Pinpoint the cell where the given text exists, returning its [X, Y] midpoint coordinate. 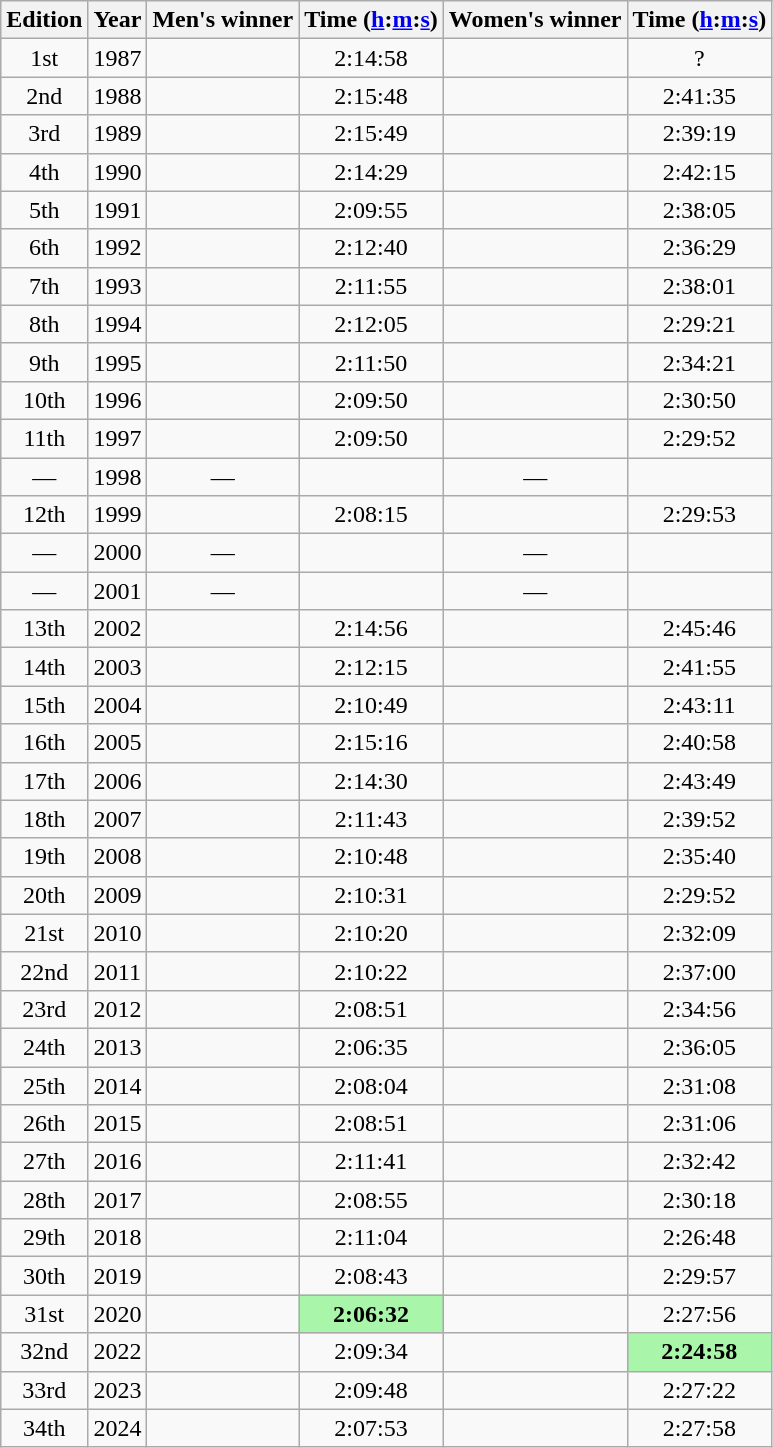
2023 [118, 1390]
2005 [118, 743]
19th [44, 857]
1st [44, 58]
2:10:49 [372, 705]
2:31:06 [700, 1124]
2:37:00 [700, 971]
2:40:58 [700, 743]
1993 [118, 286]
2011 [118, 971]
2:36:05 [700, 1047]
2:38:01 [700, 286]
16th [44, 743]
2:41:35 [700, 96]
2024 [118, 1428]
1989 [118, 134]
15th [44, 705]
2:29:57 [700, 1276]
2:06:35 [372, 1047]
? [700, 58]
29th [44, 1238]
21st [44, 933]
2:08:43 [372, 1276]
2:14:58 [372, 58]
5th [44, 210]
2007 [118, 819]
2:08:04 [372, 1085]
2:15:16 [372, 743]
2002 [118, 629]
2:09:55 [372, 210]
2:36:29 [700, 248]
2:29:53 [700, 515]
26th [44, 1124]
1987 [118, 58]
2:10:20 [372, 933]
2015 [118, 1124]
2012 [118, 1009]
4th [44, 172]
2020 [118, 1314]
2018 [118, 1238]
2016 [118, 1162]
2:12:40 [372, 248]
2000 [118, 553]
14th [44, 667]
2:43:11 [700, 705]
2:35:40 [700, 857]
2014 [118, 1085]
18th [44, 819]
2:09:34 [372, 1352]
1991 [118, 210]
23rd [44, 1009]
2:11:50 [372, 362]
2:31:08 [700, 1085]
Men's winner [223, 20]
2:24:58 [700, 1352]
2:10:22 [372, 971]
32nd [44, 1352]
2:08:55 [372, 1200]
2:10:48 [372, 857]
2:08:15 [372, 515]
2001 [118, 591]
25th [44, 1085]
7th [44, 286]
2:10:31 [372, 895]
2019 [118, 1276]
2:07:53 [372, 1428]
8th [44, 324]
Year [118, 20]
1990 [118, 172]
2:34:21 [700, 362]
Women's winner [535, 20]
2017 [118, 1200]
2:41:55 [700, 667]
2:32:42 [700, 1162]
2:30:18 [700, 1200]
2:09:48 [372, 1390]
2:32:09 [700, 933]
2nd [44, 96]
2010 [118, 933]
24th [44, 1047]
2:43:49 [700, 781]
2:11:04 [372, 1238]
27th [44, 1162]
Edition [44, 20]
3rd [44, 134]
10th [44, 400]
2:15:49 [372, 134]
2:14:29 [372, 172]
2:14:30 [372, 781]
2:45:46 [700, 629]
2006 [118, 781]
2013 [118, 1047]
2009 [118, 895]
2:38:05 [700, 210]
31st [44, 1314]
2:14:56 [372, 629]
2:39:19 [700, 134]
2:15:48 [372, 96]
2:29:21 [700, 324]
17th [44, 781]
1999 [118, 515]
1996 [118, 400]
2:11:55 [372, 286]
2:11:41 [372, 1162]
6th [44, 248]
33rd [44, 1390]
1998 [118, 477]
2:12:05 [372, 324]
2003 [118, 667]
9th [44, 362]
20th [44, 895]
11th [44, 438]
2:27:56 [700, 1314]
2004 [118, 705]
1988 [118, 96]
2022 [118, 1352]
2:27:58 [700, 1428]
2:30:50 [700, 400]
2:11:43 [372, 819]
12th [44, 515]
22nd [44, 971]
2:27:22 [700, 1390]
2008 [118, 857]
28th [44, 1200]
2:12:15 [372, 667]
1994 [118, 324]
30th [44, 1276]
2:39:52 [700, 819]
1992 [118, 248]
2:42:15 [700, 172]
2:26:48 [700, 1238]
13th [44, 629]
1997 [118, 438]
34th [44, 1428]
2:34:56 [700, 1009]
2:06:32 [372, 1314]
1995 [118, 362]
